Return the [X, Y] coordinate for the center point of the cell that contains the specified text.  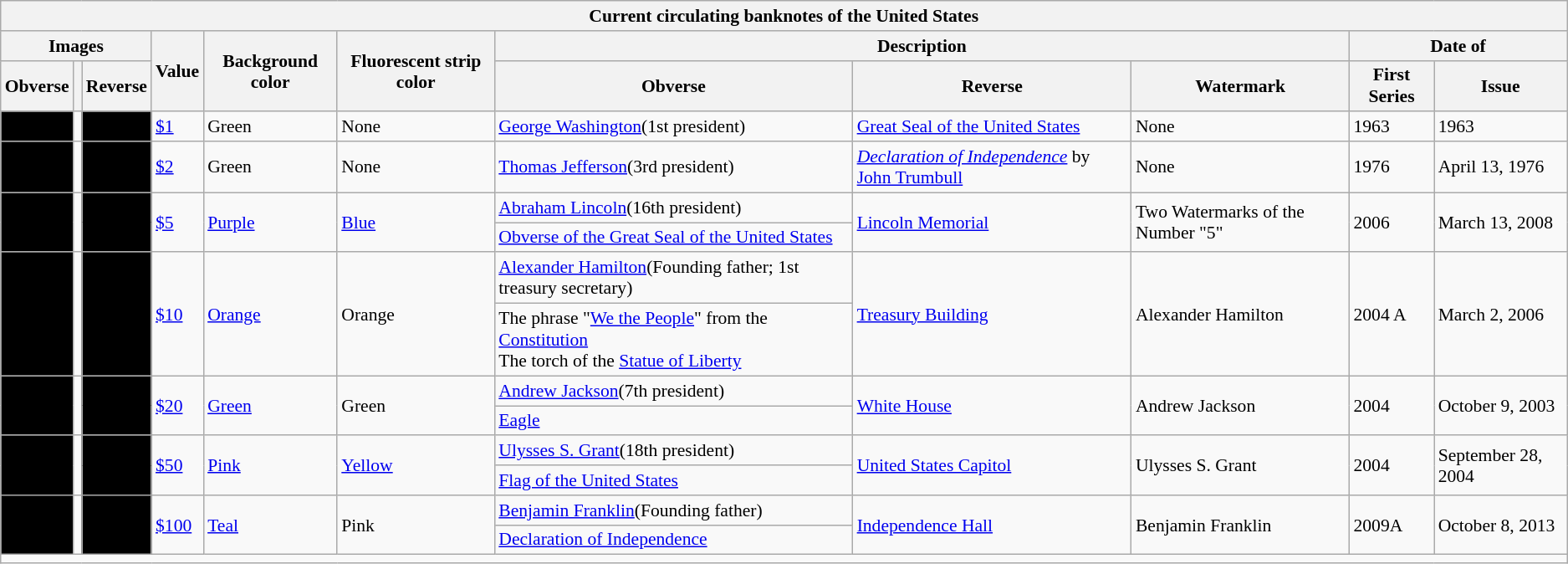
September 28, 2004 [1500, 465]
Benjamin Franklin [1241, 526]
Ulysses S. Grant(18th president) [673, 451]
Fluorescent strip color [416, 72]
March 2, 2006 [1500, 315]
Purple [270, 223]
2004 A [1392, 315]
Alexander Hamilton [1241, 315]
Independence Hall [992, 526]
October 8, 2013 [1500, 526]
$100 [177, 526]
United States Capitol [992, 465]
The phrase "We the People" from the ConstitutionThe torch of the Statue of Liberty [673, 340]
$1 [177, 127]
Great Seal of the United States [992, 127]
Value [177, 72]
Current circulating banknotes of the United States [784, 16]
Abraham Lincoln(16th president) [673, 208]
Andrew Jackson(7th president) [673, 391]
Treasury Building [992, 315]
Issue [1500, 85]
Images [76, 46]
Thomas Jefferson(3rd president) [673, 167]
$2 [177, 167]
April 13, 1976 [1500, 167]
Flag of the United States [673, 480]
Teal [270, 526]
Benjamin Franklin(Founding father) [673, 510]
Watermark [1241, 85]
Andrew Jackson [1241, 405]
March 13, 2008 [1500, 223]
George Washington(1st president) [673, 127]
Background color [270, 72]
$20 [177, 405]
2006 [1392, 223]
Eagle [673, 421]
Declaration of Independence [673, 540]
Ulysses S. Grant [1241, 465]
$10 [177, 315]
2009A [1392, 526]
Alexander Hamilton(Founding father; 1st treasury secretary) [673, 278]
Description [922, 46]
Date of [1458, 46]
Blue [416, 223]
$50 [177, 465]
Two Watermarks of the Number "5" [1241, 223]
Lincoln Memorial [992, 223]
October 9, 2003 [1500, 405]
White House [992, 405]
Obverse of the Great Seal of the United States [673, 238]
1976 [1392, 167]
Declaration of Independence by John Trumbull [992, 167]
$5 [177, 223]
Yellow [416, 465]
First Series [1392, 85]
